Detect which cell encompasses the target text, then output its (X, Y) center coordinate. 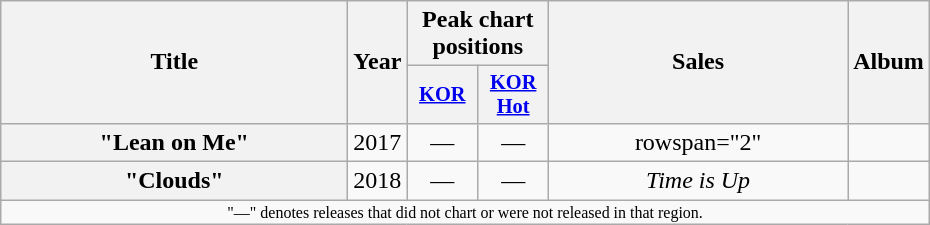
2017 (378, 142)
Title (174, 62)
Peak chart positions (478, 34)
2018 (378, 181)
rowspan="2" (698, 142)
"Clouds" (174, 181)
KOR (442, 95)
"Lean on Me" (174, 142)
Time is Up (698, 181)
Album (889, 62)
KOR Hot (514, 95)
"—" denotes releases that did not chart or were not released in that region. (466, 212)
Year (378, 62)
Sales (698, 62)
